From the cell containing the given text, extract its center point as [x, y] coordinate. 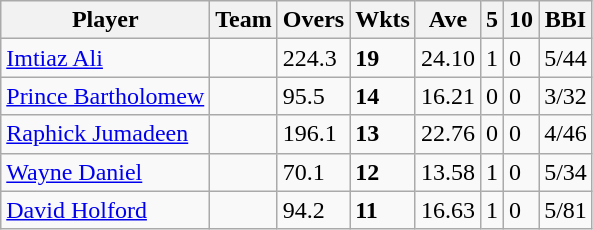
11 [383, 210]
94.2 [313, 210]
Imtiaz Ali [106, 58]
70.1 [313, 172]
16.21 [448, 96]
95.5 [313, 96]
Overs [313, 20]
Player [106, 20]
5/34 [566, 172]
Wkts [383, 20]
4/46 [566, 134]
5 [492, 20]
Prince Bartholomew [106, 96]
19 [383, 58]
5/81 [566, 210]
10 [522, 20]
13.58 [448, 172]
Team [244, 20]
5/44 [566, 58]
3/32 [566, 96]
13 [383, 134]
14 [383, 96]
12 [383, 172]
Ave [448, 20]
16.63 [448, 210]
David Holford [106, 210]
224.3 [313, 58]
Raphick Jumadeen [106, 134]
BBI [566, 20]
24.10 [448, 58]
196.1 [313, 134]
22.76 [448, 134]
Wayne Daniel [106, 172]
